Capture the cell that displays the provided text and extract its (X, Y) central coordinate. 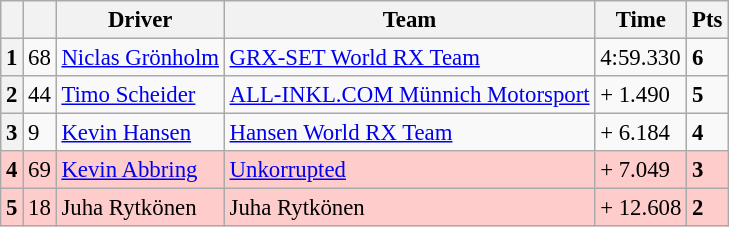
Pts (708, 20)
Driver (140, 20)
ALL-INKL.COM Münnich Motorsport (410, 95)
Time (641, 20)
Team (410, 20)
+ 7.049 (641, 170)
Unkorrupted (410, 170)
4:59.330 (641, 58)
+ 12.608 (641, 208)
44 (40, 95)
GRX-SET World RX Team (410, 58)
Hansen World RX Team (410, 133)
69 (40, 170)
6 (708, 58)
+ 6.184 (641, 133)
1 (12, 58)
+ 1.490 (641, 95)
18 (40, 208)
Niclas Grönholm (140, 58)
Timo Scheider (140, 95)
9 (40, 133)
68 (40, 58)
Kevin Hansen (140, 133)
Kevin Abbring (140, 170)
